Capture the cell that displays the provided text and extract its (x, y) central coordinate. 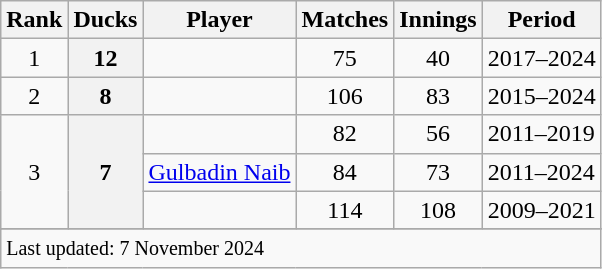
3 (34, 172)
108 (438, 210)
2015–2024 (542, 96)
2 (34, 96)
2011–2019 (542, 134)
73 (438, 172)
Gulbadin Naib (220, 172)
8 (106, 96)
7 (106, 172)
82 (345, 134)
Period (542, 20)
40 (438, 58)
56 (438, 134)
84 (345, 172)
Innings (438, 20)
12 (106, 58)
2011–2024 (542, 172)
Last updated: 7 November 2024 (301, 248)
2009–2021 (542, 210)
2017–2024 (542, 58)
Rank (34, 20)
114 (345, 210)
106 (345, 96)
1 (34, 58)
83 (438, 96)
Player (220, 20)
Ducks (106, 20)
75 (345, 58)
Matches (345, 20)
